For the text-containing cell, return its midpoint in [X, Y] coordinate format. 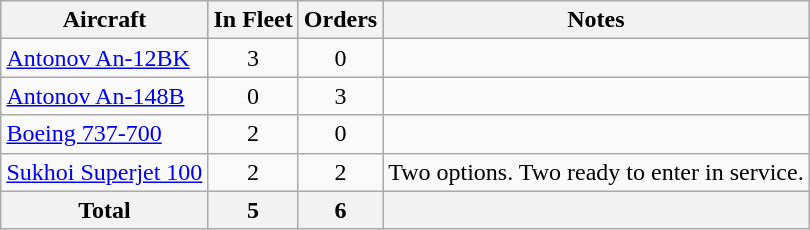
6 [340, 210]
Two options. Two ready to enter in service. [596, 172]
Total [104, 210]
Boeing 737-700 [104, 134]
Orders [340, 20]
Antonov An-148B [104, 96]
Notes [596, 20]
Antonov An-12BK [104, 58]
Aircraft [104, 20]
5 [253, 210]
In Fleet [253, 20]
Sukhoi Superjet 100 [104, 172]
